Output the (x, y) coordinate of the center of the cell containing the given text.  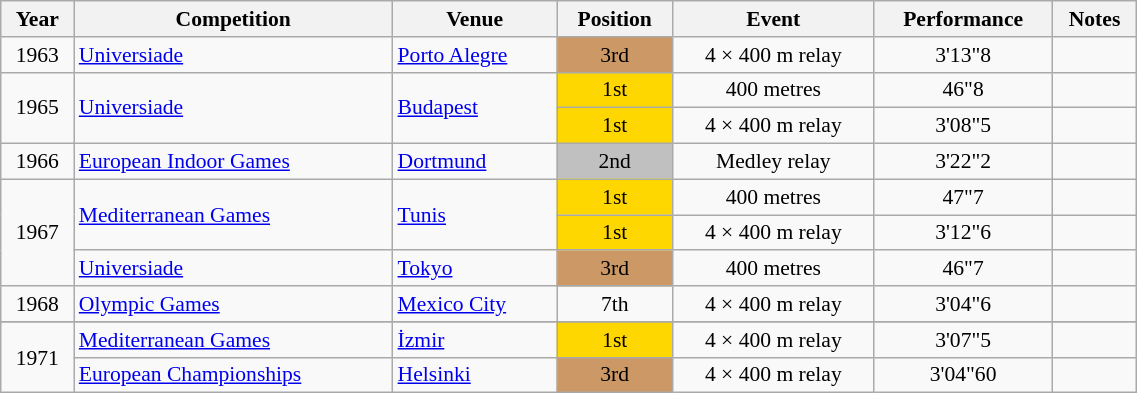
1968 (38, 304)
Helsinki (475, 375)
3'04"6 (963, 304)
3'08"5 (963, 126)
Olympic Games (234, 304)
Budapest (475, 108)
Competition (234, 19)
7th (615, 304)
3'13"8 (963, 55)
1966 (38, 162)
Tokyo (475, 269)
3'04"60 (963, 375)
47"7 (963, 197)
Medley relay (774, 162)
1965 (38, 108)
3'07"5 (963, 340)
Performance (963, 19)
İzmir (475, 340)
Year (38, 19)
Position (615, 19)
European Indoor Games (234, 162)
Porto Alegre (475, 55)
3'12"6 (963, 233)
1971 (38, 358)
2nd (615, 162)
European Championships (234, 375)
Notes (1094, 19)
1963 (38, 55)
1967 (38, 232)
46"7 (963, 269)
3'22"2 (963, 162)
Mexico City (475, 304)
Dortmund (475, 162)
46"8 (963, 90)
Venue (475, 19)
Tunis (475, 214)
Event (774, 19)
